Output the (x, y) coordinate of the center of the cell containing the given text.  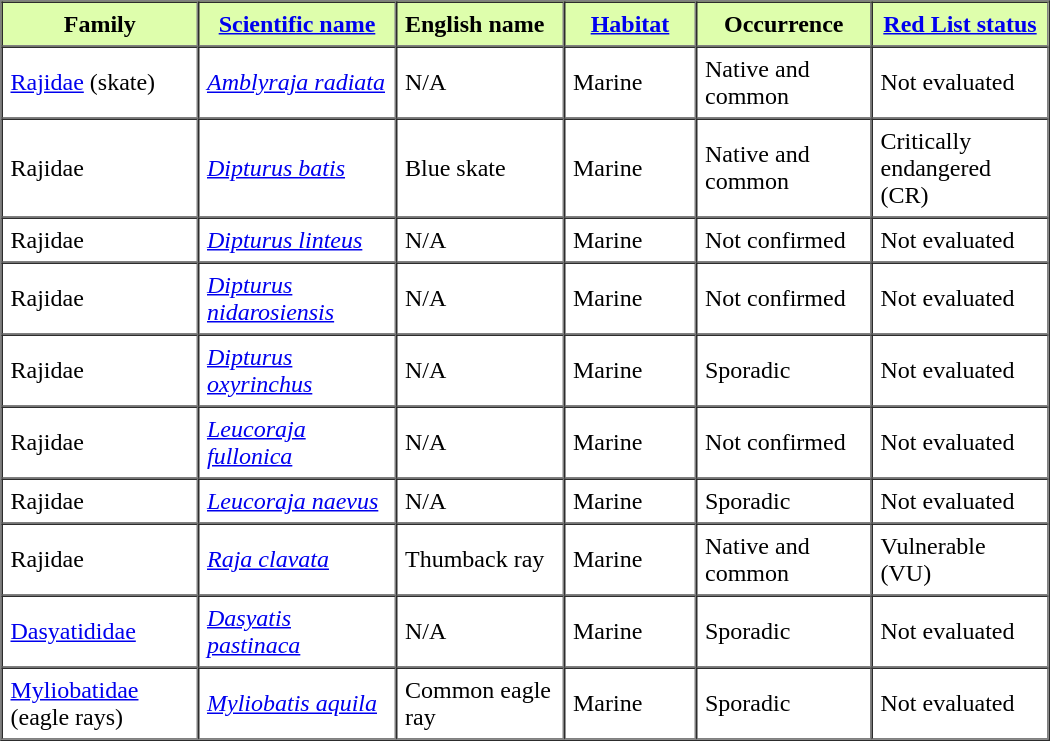
Dasyatididae (100, 632)
Critically endangered (CR) (960, 168)
Family (100, 24)
Vulnerable (VU) (960, 560)
Myliobatis aquila (297, 704)
Thumback ray (480, 560)
Raja clavata (297, 560)
Habitat (630, 24)
Red List status (960, 24)
Dipturus linteus (297, 240)
Scientific name (297, 24)
Dipturus nidarosiensis (297, 298)
Leucoraja fullonica (297, 442)
Common eagle ray (480, 704)
Leucoraja naevus (297, 500)
Dipturus oxyrinchus (297, 370)
English name (480, 24)
Dipturus batis (297, 168)
Rajidae (skate) (100, 82)
Blue skate (480, 168)
Dasyatis pastinaca (297, 632)
Amblyraja radiata (297, 82)
Occurrence (784, 24)
Myliobatidae (eagle rays) (100, 704)
